From the cell containing the given text, extract its center point as (x, y) coordinate. 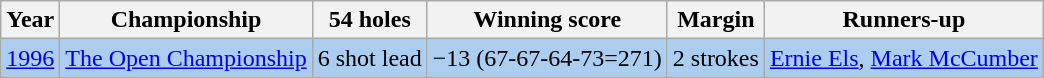
Championship (186, 20)
Year (30, 20)
Runners-up (904, 20)
−13 (67-67-64-73=271) (547, 58)
1996 (30, 58)
The Open Championship (186, 58)
Margin (716, 20)
6 shot lead (370, 58)
54 holes (370, 20)
Winning score (547, 20)
2 strokes (716, 58)
Ernie Els, Mark McCumber (904, 58)
